Detect which cell encompasses the target text, then output its (X, Y) center coordinate. 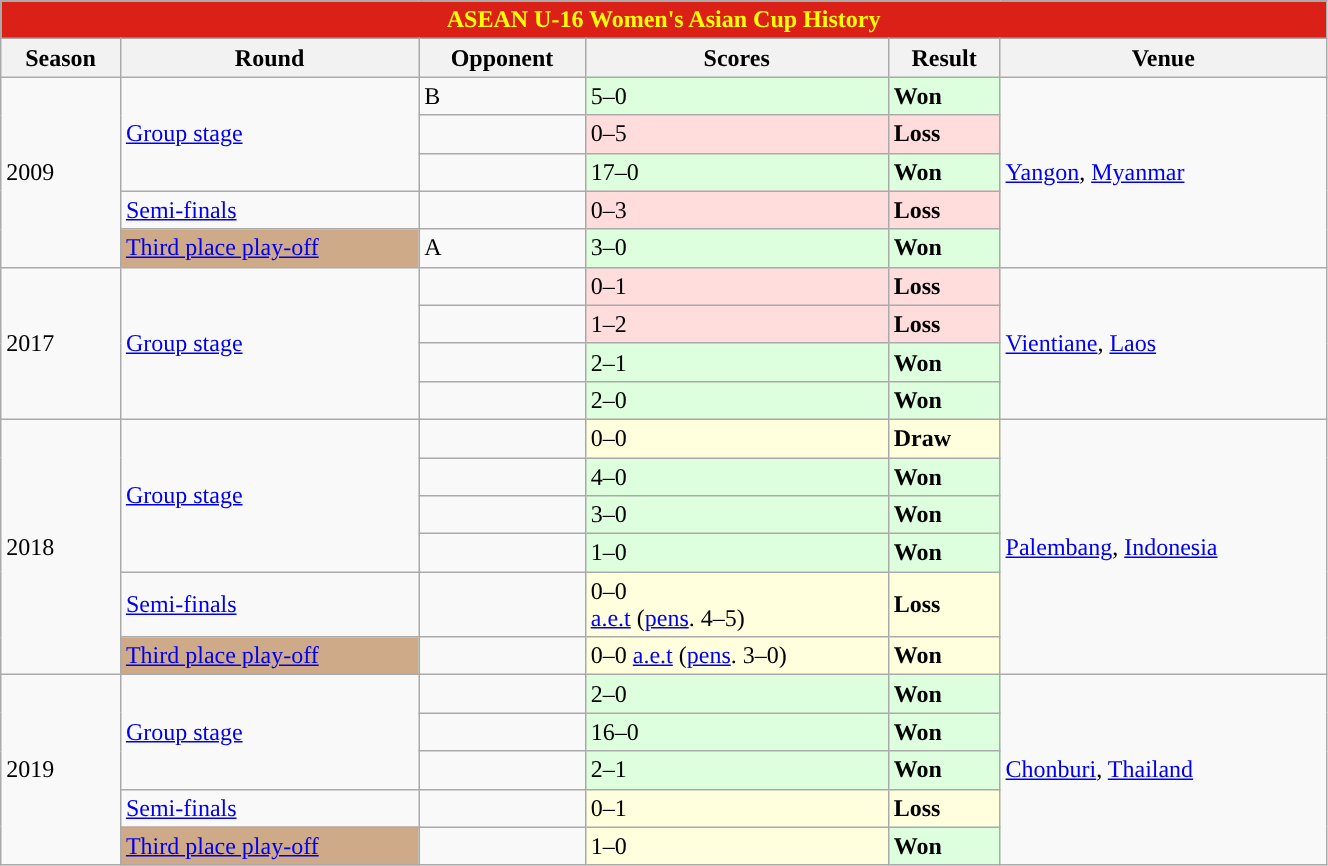
0–0a.e.t (pens. 4–5) (736, 604)
0–0 a.e.t (pens. 3–0) (736, 656)
0–3 (736, 210)
B (502, 96)
0–5 (736, 134)
4–0 (736, 477)
Palembang, Indonesia (1163, 546)
Season (61, 58)
Draw (944, 438)
Result (944, 58)
ASEAN U-16 Women's Asian Cup History (664, 20)
Venue (1163, 58)
Vientiane, Laos (1163, 343)
2017 (61, 343)
Chonburi, Thailand (1163, 770)
Round (269, 58)
0–0 (736, 438)
Opponent (502, 58)
1–2 (736, 324)
2009 (61, 172)
5–0 (736, 96)
17–0 (736, 172)
Scores (736, 58)
Yangon, Myanmar (1163, 172)
16–0 (736, 732)
2019 (61, 770)
2018 (61, 546)
A (502, 248)
